From the cell containing the given text, extract its center point as (X, Y) coordinate. 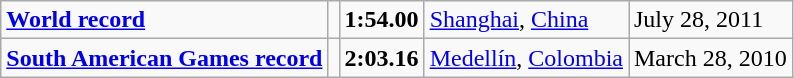
Shanghai, China (526, 20)
2:03.16 (382, 58)
World record (164, 20)
South American Games record (164, 58)
July 28, 2011 (710, 20)
March 28, 2010 (710, 58)
1:54.00 (382, 20)
Medellín, Colombia (526, 58)
